Locate the cell with the specified text and output its [X, Y] center coordinate. 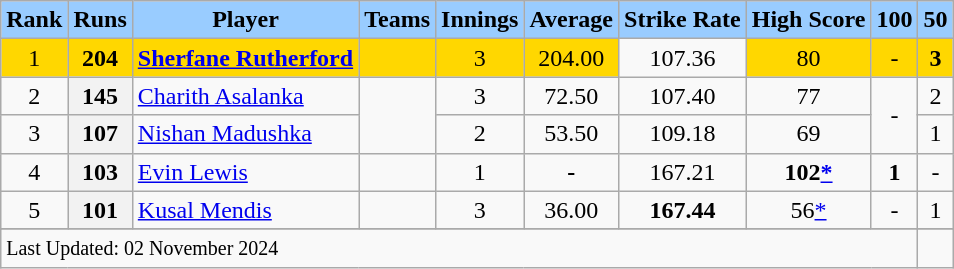
102* [808, 172]
Innings [480, 20]
Rank [34, 20]
107.36 [683, 58]
High Score [808, 20]
Evin Lewis [245, 172]
4 [34, 172]
204 [100, 58]
Average [572, 20]
Strike Rate [683, 20]
Teams [398, 20]
101 [100, 210]
145 [100, 96]
167.21 [683, 172]
107 [100, 134]
Charith Asalanka [245, 96]
50 [936, 20]
80 [808, 58]
77 [808, 96]
Kusal Mendis [245, 210]
109.18 [683, 134]
72.50 [572, 96]
Sherfane Rutherford [245, 58]
Nishan Madushka [245, 134]
100 [894, 20]
5 [34, 210]
53.50 [572, 134]
Player [245, 20]
69 [808, 134]
167.44 [683, 210]
56* [808, 210]
204.00 [572, 58]
107.40 [683, 96]
36.00 [572, 210]
Last Updated: 02 November 2024 [460, 248]
Runs [100, 20]
103 [100, 172]
